Capture the cell that displays the provided text and extract its [x, y] central coordinate. 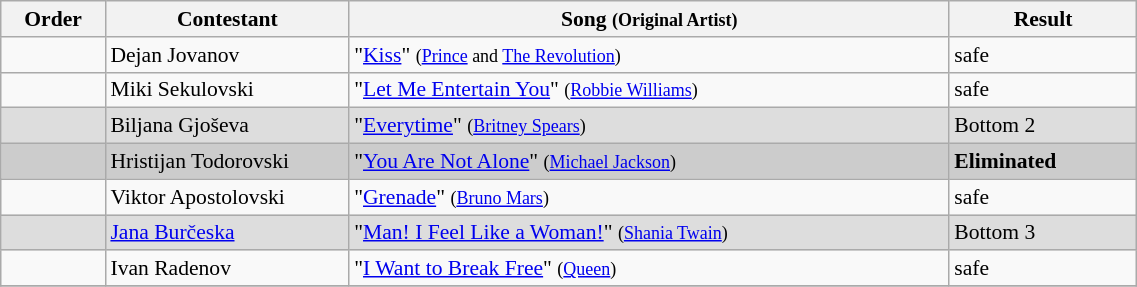
"Grenade" (Bruno Mars) [649, 197]
Viktor Apostolovski [227, 197]
Biljana Gjoševa [227, 126]
Order [54, 19]
Result [1043, 19]
"Man! I Feel Like a Woman!" (Shania Twain) [649, 233]
Song (Original Artist) [649, 19]
Miki Sekulovski [227, 90]
"You Are Not Alone" (Michael Jackson) [649, 162]
Hristijan Todorovski [227, 162]
Dejan Jovanov [227, 55]
"Everytime" (Britney Spears) [649, 126]
Eliminated [1043, 162]
Bottom 3 [1043, 233]
Bottom 2 [1043, 126]
"I Want to Break Free" (Queen) [649, 269]
"Let Me Entertain You" (Robbie Williams) [649, 90]
Jana Burčeska [227, 233]
Ivan Radenov [227, 269]
"Kiss" (Prince and The Revolution) [649, 55]
Contestant [227, 19]
